Return the [x, y] coordinate for the center point of the cell that contains the specified text.  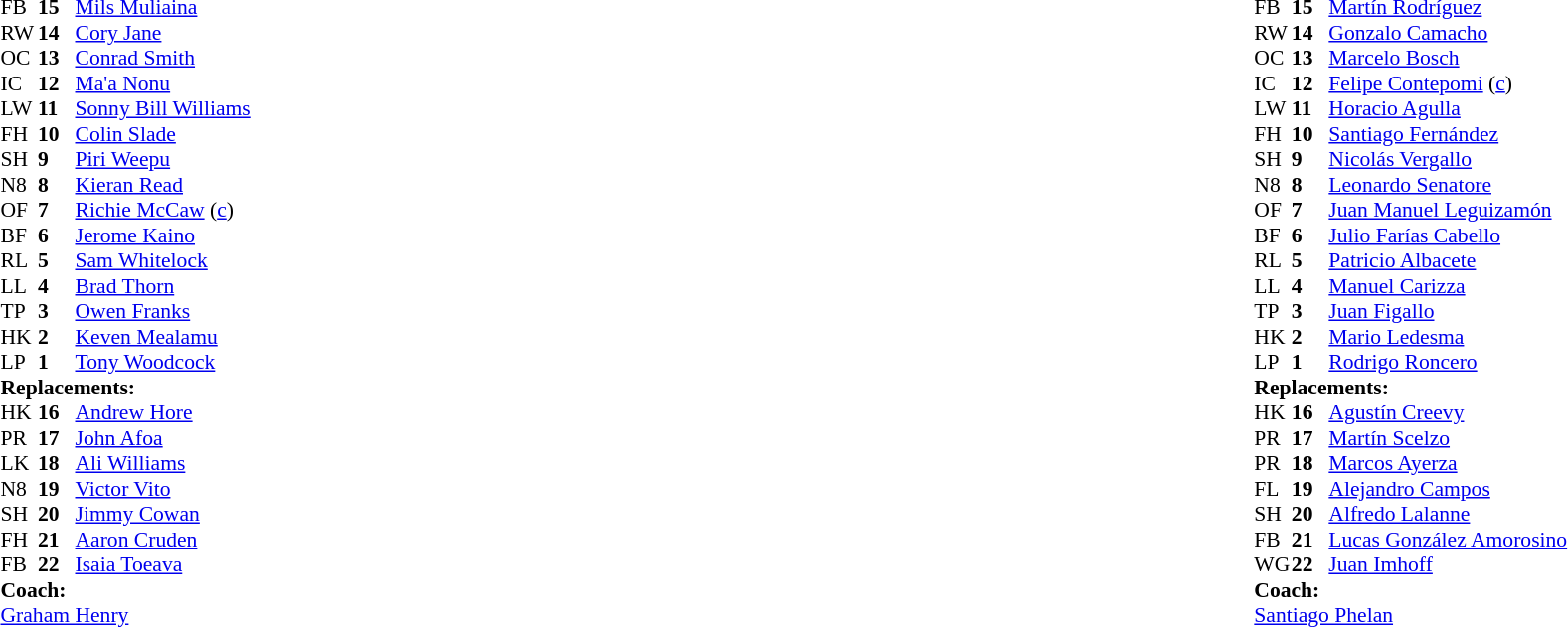
Cory Jane [163, 33]
Manuel Carizza [1448, 286]
Jimmy Cowan [163, 514]
Richie McCaw (c) [163, 210]
Felipe Contepomi (c) [1448, 83]
Patricio Albacete [1448, 261]
Nicolás Vergallo [1448, 160]
Martín Scelzo [1448, 438]
Julio Farías Cabello [1448, 235]
Owen Franks [163, 311]
Mario Ledesma [1448, 337]
Brad Thorn [163, 286]
Alejandro Campos [1448, 489]
Kieran Read [163, 185]
FL [1273, 489]
Sonny Bill Williams [163, 108]
John Afoa [163, 438]
Santiago Fernández [1448, 134]
Gonzalo Camacho [1448, 33]
Colin Slade [163, 134]
Horacio Agulla [1448, 108]
Isaia Toeava [163, 565]
Piri Weepu [163, 160]
Leonardo Senatore [1448, 185]
Keven Mealamu [163, 337]
Agustín Creevy [1448, 412]
Marcelo Bosch [1448, 59]
Juan Figallo [1448, 311]
Aaron Cruden [163, 540]
Jerome Kaino [163, 235]
LK [19, 464]
Marcos Ayerza [1448, 464]
Juan Manuel Leguizamón [1448, 210]
Lucas González Amorosino [1448, 540]
Sam Whitelock [163, 261]
Juan Imhoff [1448, 565]
Alfredo Lalanne [1448, 514]
Victor Vito [163, 489]
Rodrigo Roncero [1448, 363]
Tony Woodcock [163, 363]
Conrad Smith [163, 59]
Ma'a Nonu [163, 83]
Ali Williams [163, 464]
Andrew Hore [163, 412]
WG [1273, 565]
